Output the (X, Y) coordinate of the center of the cell containing the given text.  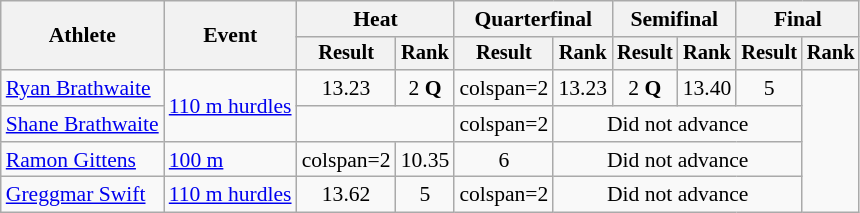
Heat (376, 19)
10.35 (426, 160)
Final (798, 19)
13.62 (346, 195)
Ryan Brathwaite (82, 88)
Quarterfinal (533, 19)
6 (504, 160)
Event (230, 36)
100 m (230, 160)
Shane Brathwaite (82, 124)
Ramon Gittens (82, 160)
Semifinal (674, 19)
13.40 (708, 88)
Athlete (82, 36)
Greggmar Swift (82, 195)
